Locate the cell with the specified text and output its (X, Y) center coordinate. 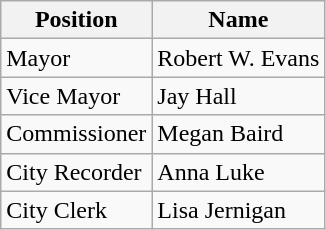
Lisa Jernigan (238, 210)
Mayor (76, 58)
City Recorder (76, 172)
Commissioner (76, 134)
Name (238, 20)
Anna Luke (238, 172)
Robert W. Evans (238, 58)
Jay Hall (238, 96)
Megan Baird (238, 134)
Position (76, 20)
Vice Mayor (76, 96)
City Clerk (76, 210)
